Search for the cell housing the specified text and yield its [x, y] center coordinate. 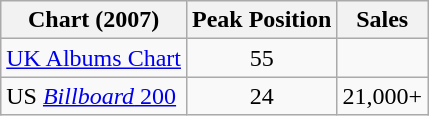
Sales [382, 20]
55 [261, 58]
Peak Position [261, 20]
UK Albums Chart [94, 58]
US Billboard 200 [94, 96]
Chart (2007) [94, 20]
24 [261, 96]
21,000+ [382, 96]
